Extract the [x, y] coordinate from the center of the cell holding the provided text.  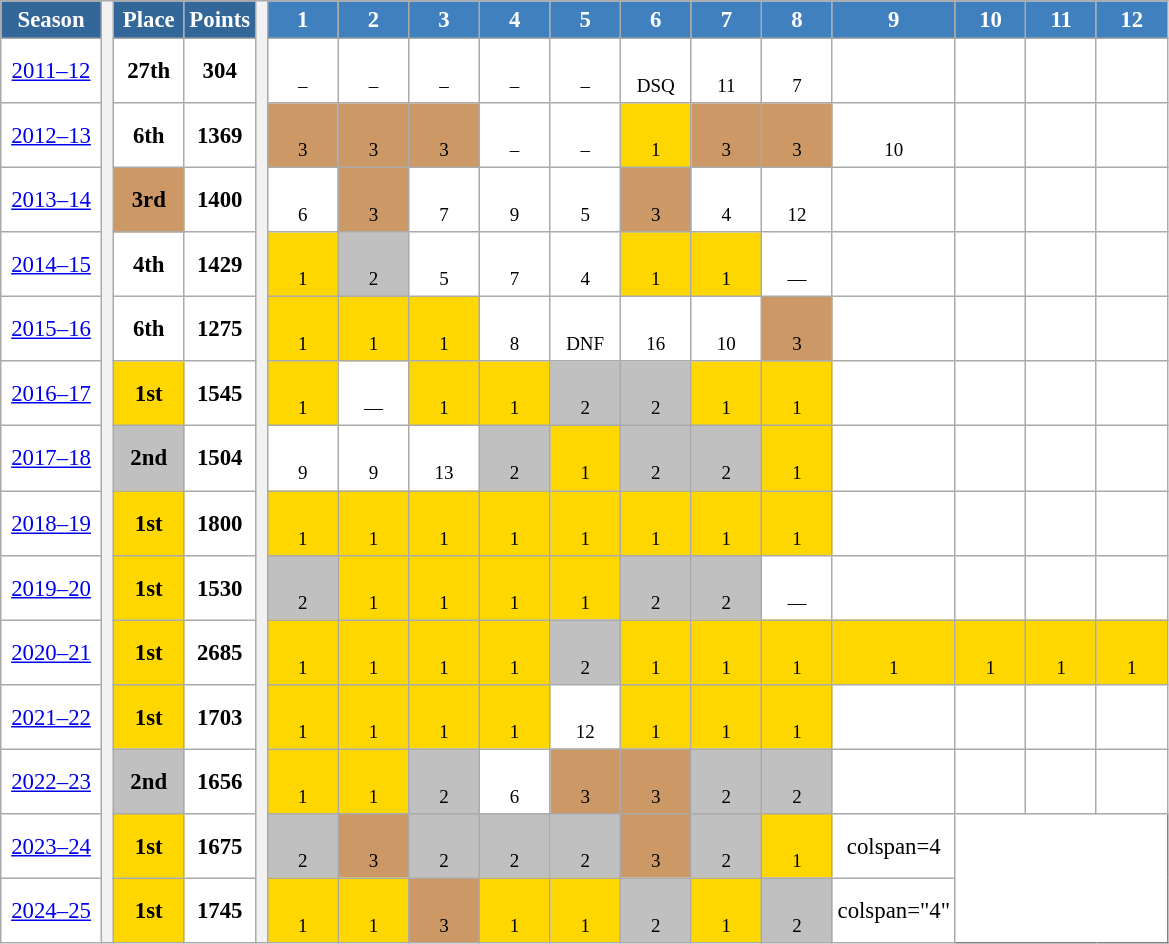
27th [148, 72]
2019–20 [52, 588]
2022–23 [52, 782]
1800 [220, 524]
2021–22 [52, 716]
1656 [220, 782]
2023–24 [52, 846]
2017–18 [52, 458]
1429 [220, 264]
2012–13 [52, 136]
colspan=4 [894, 846]
16 [656, 330]
DNF [586, 330]
2016–17 [52, 394]
1275 [220, 330]
1530 [220, 588]
2015–16 [52, 330]
Season [52, 20]
Points [220, 20]
1545 [220, 394]
1703 [220, 716]
3rd [148, 200]
1745 [220, 910]
1369 [220, 136]
1400 [220, 200]
2024–25 [52, 910]
13 [444, 458]
304 [220, 72]
4th [148, 264]
2011–12 [52, 72]
2685 [220, 652]
2018–19 [52, 524]
1675 [220, 846]
Place [148, 20]
2013–14 [52, 200]
2014–15 [52, 264]
colspan="4" [894, 910]
DSQ [656, 72]
2020–21 [52, 652]
1504 [220, 458]
